Locate the cell with the specified text and output its [x, y] center coordinate. 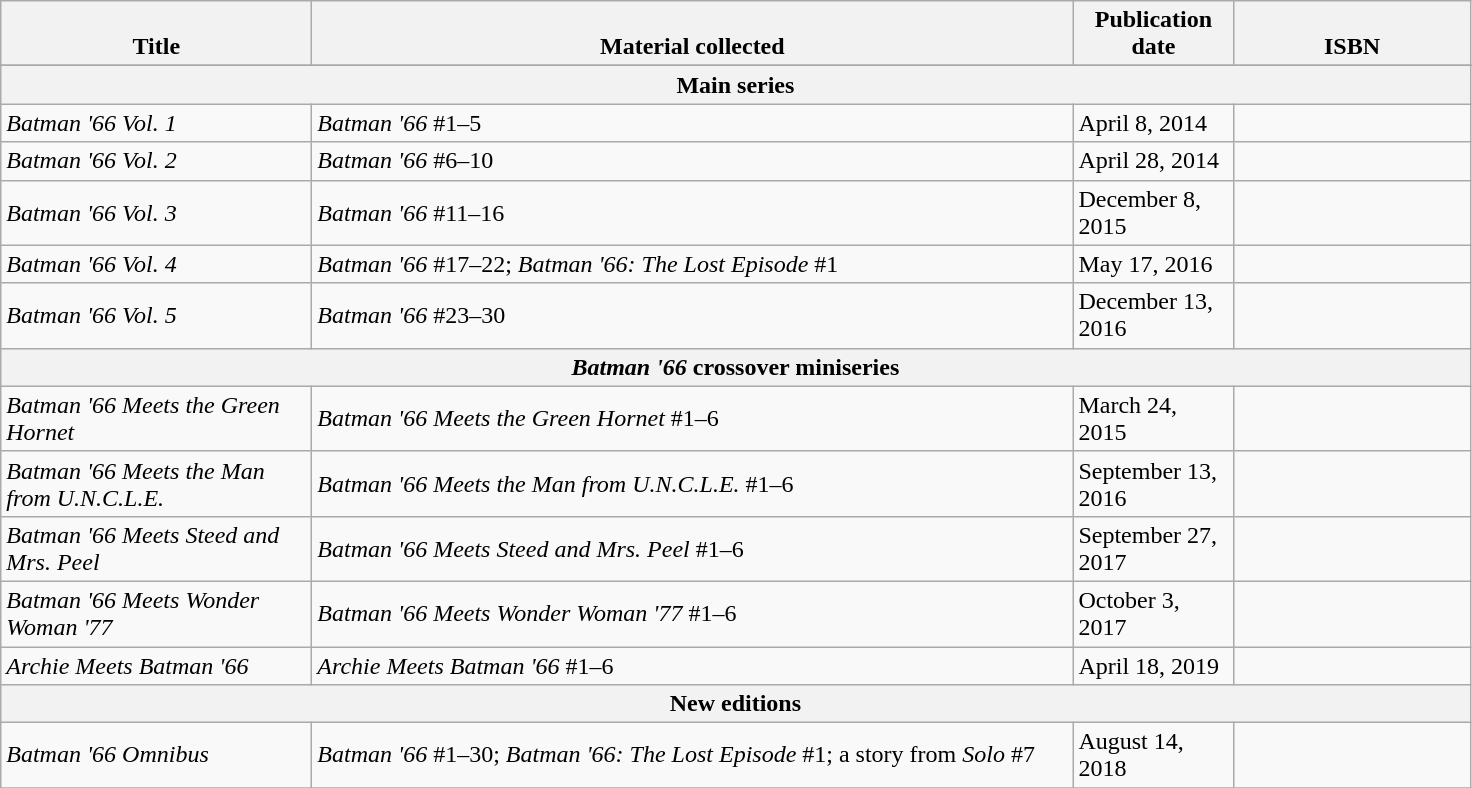
Batman '66 #23–30 [692, 316]
April 8, 2014 [1154, 123]
Publication date [1154, 34]
Batman '66 crossover miniseries [736, 367]
September 13, 2016 [1154, 484]
December 13, 2016 [1154, 316]
March 24, 2015 [1154, 418]
September 27, 2017 [1154, 548]
Batman '66 Meets the Man from U.N.C.L.E. [156, 484]
Batman '66 Meets Steed and Mrs. Peel #1–6 [692, 548]
Archie Meets Batman '66 #1–6 [692, 665]
Batman '66 Meets Steed and Mrs. Peel [156, 548]
Batman '66 Meets the Green Hornet [156, 418]
Main series [736, 85]
Batman '66 Omnibus [156, 756]
Batman '66 #1–30; Batman '66: The Lost Episode #1; a story from Solo #7 [692, 756]
Material collected [692, 34]
Batman '66 Vol. 4 [156, 264]
Batman '66 Meets the Green Hornet #1–6 [692, 418]
April 28, 2014 [1154, 161]
Batman '66 #6–10 [692, 161]
Batman '66 Vol. 2 [156, 161]
Batman '66 Meets Wonder Woman '77 [156, 614]
Batman '66 Meets the Man from U.N.C.L.E. #1–6 [692, 484]
December 8, 2015 [1154, 212]
Batman '66 Vol. 1 [156, 123]
May 17, 2016 [1154, 264]
Batman '66 #1–5 [692, 123]
New editions [736, 704]
Title [156, 34]
Batman '66 Meets Wonder Woman '77 #1–6 [692, 614]
Batman '66 #11–16 [692, 212]
ISBN [1352, 34]
October 3, 2017 [1154, 614]
Batman '66 Vol. 3 [156, 212]
August 14, 2018 [1154, 756]
Batman '66 Vol. 5 [156, 316]
April 18, 2019 [1154, 665]
Batman '66 #17–22; Batman '66: The Lost Episode #1 [692, 264]
Archie Meets Batman '66 [156, 665]
